Extract the (x, y) coordinate from the center of the cell holding the provided text.  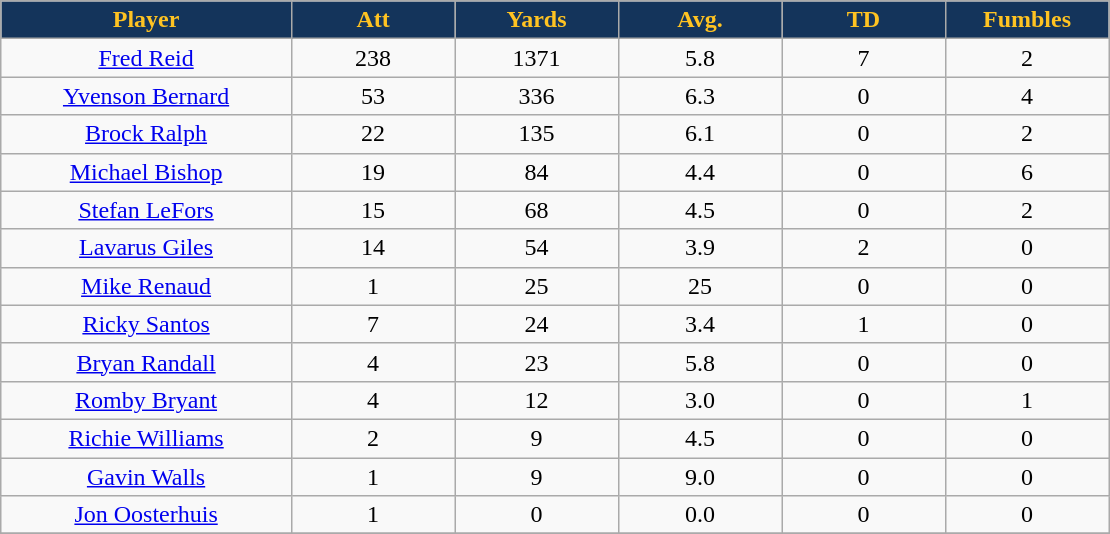
Romby Bryant (146, 400)
Yards (536, 20)
3.0 (700, 400)
Brock Ralph (146, 134)
24 (536, 324)
Lavarus Giles (146, 248)
53 (372, 96)
135 (536, 134)
Avg. (700, 20)
TD (864, 20)
68 (536, 210)
Michael Bishop (146, 172)
Bryan Randall (146, 362)
3.4 (700, 324)
4.4 (700, 172)
6 (1027, 172)
Ricky Santos (146, 324)
Player (146, 20)
Stefan LeFors (146, 210)
Richie Williams (146, 438)
1371 (536, 58)
12 (536, 400)
54 (536, 248)
0.0 (700, 515)
Mike Renaud (146, 286)
336 (536, 96)
Fred Reid (146, 58)
22 (372, 134)
84 (536, 172)
Yvenson Bernard (146, 96)
23 (536, 362)
Fumbles (1027, 20)
6.3 (700, 96)
6.1 (700, 134)
14 (372, 248)
Att (372, 20)
3.9 (700, 248)
Gavin Walls (146, 477)
238 (372, 58)
15 (372, 210)
Jon Oosterhuis (146, 515)
19 (372, 172)
9.0 (700, 477)
